Detect which cell encompasses the target text, then output its [X, Y] center coordinate. 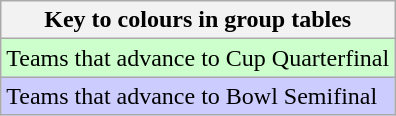
Key to colours in group tables [198, 20]
Teams that advance to Bowl Semifinal [198, 96]
Teams that advance to Cup Quarterfinal [198, 58]
